Identify which cell holds the provided text, then report its [x, y] central coordinate. 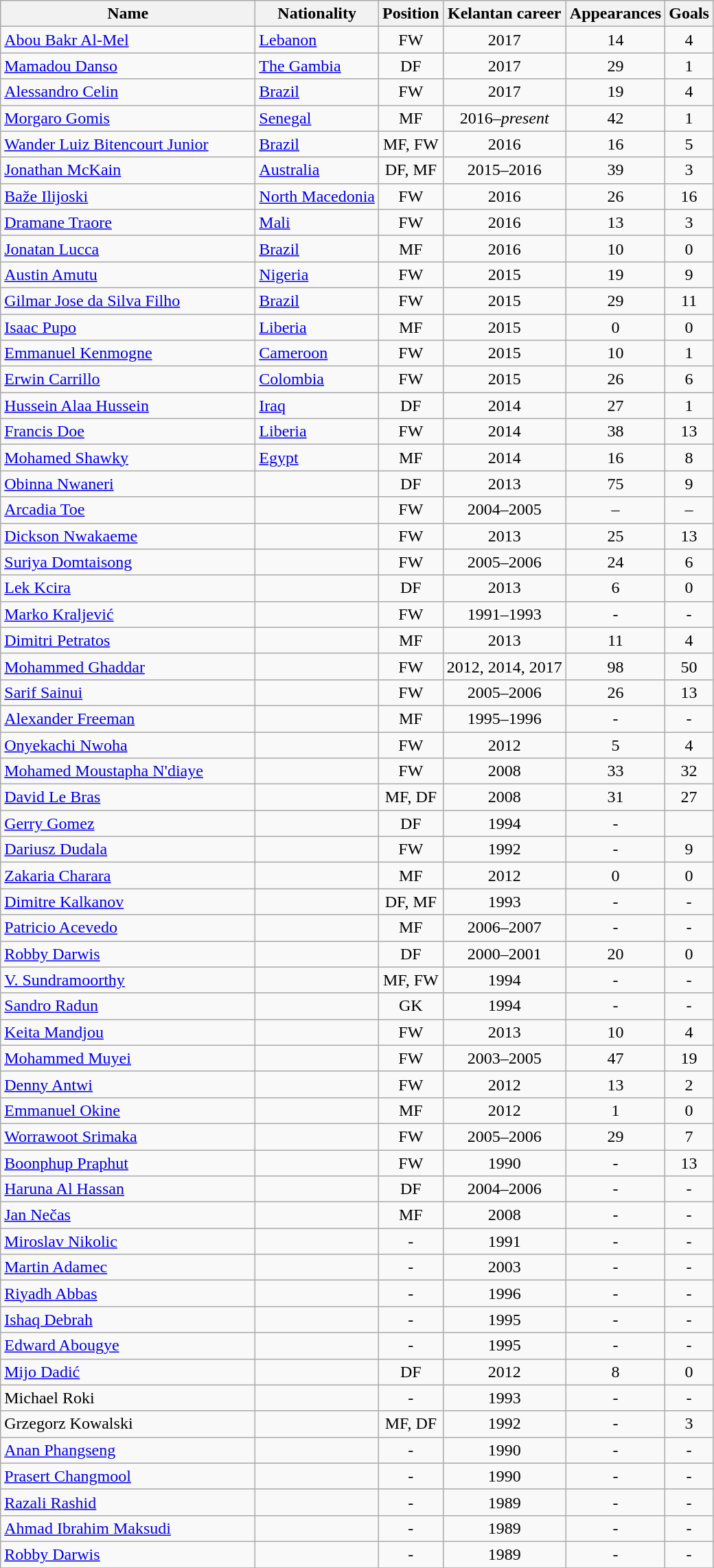
75 [615, 484]
Jonatan Lucca [128, 248]
25 [615, 536]
Australia [317, 170]
Mohamed Shawky [128, 458]
Edward Abougye [128, 1346]
Francis Doe [128, 432]
Mijo Dadić [128, 1372]
Mamadou Danso [128, 66]
Patricio Acevedo [128, 928]
1995–1996 [504, 718]
Isaac Pupo [128, 327]
Lebanon [317, 40]
North Macedonia [317, 196]
Arcadia Toe [128, 510]
Jonathan McKain [128, 170]
Dimitre Kalkanov [128, 902]
1996 [504, 1294]
Boonphup Praphut [128, 1163]
Erwin Carrillo [128, 379]
GK [411, 1006]
2003–2005 [504, 1058]
98 [615, 666]
33 [615, 771]
Goals [689, 14]
2016–present [504, 118]
2004–2005 [504, 510]
Onyekachi Nwoha [128, 745]
1991–1993 [504, 614]
Gilmar Jose da Silva Filho [128, 301]
Ahmad Ibrahim Maksudi [128, 1528]
Michael Roki [128, 1398]
Dramane Traore [128, 222]
Zakaria Charara [128, 876]
Dickson Nwakaeme [128, 536]
1991 [504, 1241]
2003 [504, 1267]
Wander Luiz Bitencourt Junior [128, 144]
31 [615, 797]
2 [689, 1084]
Dariusz Dudala [128, 850]
Nationality [317, 14]
Worrawoot Srimaka [128, 1136]
Grzegorz Kowalski [128, 1424]
The Gambia [317, 66]
Baže Ilijoski [128, 196]
Prasert Changmool [128, 1476]
Marko Kraljević [128, 614]
Nigeria [317, 274]
Emmanuel Okine [128, 1110]
Emmanuel Kenmogne [128, 353]
7 [689, 1136]
Abou Bakr Al-Mel [128, 40]
39 [615, 170]
Alessandro Celin [128, 92]
2004–2006 [504, 1189]
Sarif Sainui [128, 692]
Kelantan career [504, 14]
Haruna Al Hassan [128, 1189]
Name [128, 14]
14 [615, 40]
Senegal [317, 118]
Sandro Radun [128, 1006]
Miroslav Nikolic [128, 1241]
Mohamed Moustapha N'diaye [128, 771]
Gerry Gomez [128, 823]
50 [689, 666]
42 [615, 118]
Ishaq Debrah [128, 1320]
Austin Amutu [128, 274]
Lek Kcira [128, 588]
2006–2007 [504, 928]
Morgaro Gomis [128, 118]
Iraq [317, 406]
Alexander Freeman [128, 718]
2000–2001 [504, 954]
32 [689, 771]
Suriya Domtaisong [128, 562]
Hussein Alaa Hussein [128, 406]
Appearances [615, 14]
2012, 2014, 2017 [504, 666]
Position [411, 14]
V. Sundramoorthy [128, 980]
Cameroon [317, 353]
Martin Adamec [128, 1267]
2015–2016 [504, 170]
Egypt [317, 458]
Jan Nečas [128, 1215]
Mohammed Ghaddar [128, 666]
47 [615, 1058]
Denny Antwi [128, 1084]
Keita Mandjou [128, 1032]
Obinna Nwaneri [128, 484]
Dimitri Petratos [128, 640]
Mohammed Muyei [128, 1058]
Razali Rashid [128, 1502]
20 [615, 954]
Anan Phangseng [128, 1450]
Mali [317, 222]
Colombia [317, 379]
David Le Bras [128, 797]
38 [615, 432]
Riyadh Abbas [128, 1294]
24 [615, 562]
